Detect which cell encompasses the target text, then output its (X, Y) center coordinate. 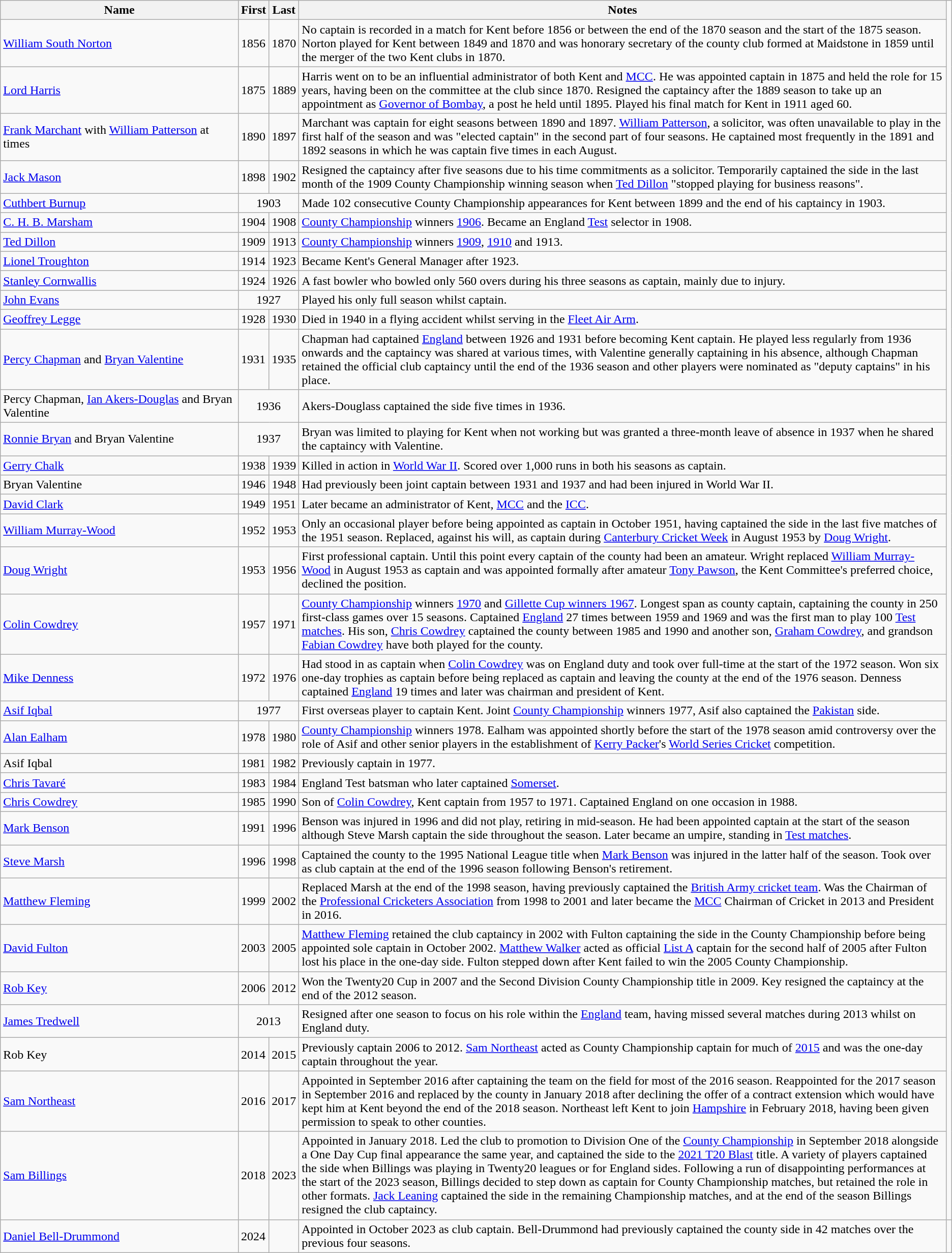
First (253, 10)
Later became an administrator of Kent, MCC and the ICC. (622, 504)
James Tredwell (120, 1022)
Won the Twenty20 Cup in 2007 and the Second Division County Championship title in 2009. Key resigned the captaincy at the end of the 2012 season. (622, 988)
2015 (284, 1054)
1957 (253, 624)
1936 (269, 406)
1926 (284, 280)
Resigned after one season to focus on his role within the England team, having missed several matches during 2013 whilst on England duty. (622, 1022)
Ted Dillon (120, 242)
Percy Chapman, Ian Akers-Douglas and Bryan Valentine (120, 406)
Doug Wright (120, 570)
C. H. B. Marsham (120, 222)
1904 (253, 222)
1924 (253, 280)
First overseas player to captain Kent. Joint County Championship winners 1977, Asif also captained the Pakistan side. (622, 711)
1938 (253, 465)
1956 (284, 570)
1998 (284, 861)
2014 (253, 1054)
1875 (253, 90)
1928 (253, 319)
Made 102 consecutive County Championship appearances for Kent between 1899 and the end of his captaincy in 1903. (622, 203)
1980 (284, 737)
1913 (284, 242)
2002 (284, 901)
1927 (269, 300)
Name (120, 10)
1952 (253, 530)
1908 (284, 222)
1909 (253, 242)
Chris Cowdrey (120, 802)
1951 (284, 504)
Sam Northeast (120, 1101)
1990 (284, 802)
1978 (253, 737)
Lord Harris (120, 90)
Akers-Douglass captained the side five times in 1936. (622, 406)
Bryan Valentine (120, 485)
1898 (253, 177)
Matthew Fleming (120, 901)
1983 (253, 782)
Played his only full season whilst captain. (622, 300)
2023 (284, 1175)
William South Norton (120, 43)
A fast bowler who bowled only 560 overs during his three seasons as captain, mainly due to injury. (622, 280)
1939 (284, 465)
1870 (284, 43)
Jack Mason (120, 177)
2017 (284, 1101)
1948 (284, 485)
Cuthbert Burnup (120, 203)
1976 (284, 678)
Had previously been joint captain between 1931 and 1937 and had been injured in World War II. (622, 485)
1897 (284, 137)
Previously captain in 1977. (622, 763)
David Clark (120, 504)
Alan Ealham (120, 737)
Percy Chapman and Bryan Valentine (120, 359)
Geoffrey Legge (120, 319)
1984 (284, 782)
Mike Denness (120, 678)
1923 (284, 261)
1971 (284, 624)
Son of Colin Cowdrey, Kent captain from 1957 to 1971. Captained England on one occasion in 1988. (622, 802)
Killed in action in World War II. Scored over 1,000 runs in both his seasons as captain. (622, 465)
1902 (284, 177)
John Evans (120, 300)
David Fulton (120, 948)
Appointed in October 2023 as club captain. Bell-Drummond had previously captained the county side in 42 matches over the previous four seasons. (622, 1236)
Frank Marchant with William Patterson at times (120, 137)
1903 (269, 203)
Died in 1940 in a flying accident whilst serving in the Fleet Air Arm. (622, 319)
Became Kent's General Manager after 1923. (622, 261)
County Championship winners 1906. Became an England Test selector in 1908. (622, 222)
1985 (253, 802)
Steve Marsh (120, 861)
2018 (253, 1175)
Gerry Chalk (120, 465)
1977 (269, 711)
Ronnie Bryan and Bryan Valentine (120, 440)
1982 (284, 763)
1890 (253, 137)
Chris Tavaré (120, 782)
Stanley Cornwallis (120, 280)
Sam Billings (120, 1175)
Lionel Troughton (120, 261)
1930 (284, 319)
Last (284, 10)
2013 (269, 1022)
1972 (253, 678)
Mark Benson (120, 828)
1937 (269, 440)
1914 (253, 261)
1981 (253, 763)
2024 (253, 1236)
1946 (253, 485)
1999 (253, 901)
1889 (284, 90)
1935 (284, 359)
1931 (253, 359)
Notes (622, 10)
1949 (253, 504)
2005 (284, 948)
England Test batsman who later captained Somerset. (622, 782)
Previously captain 2006 to 2012. Sam Northeast acted as County Championship captain for much of 2015 and was the one-day captain throughout the year. (622, 1054)
William Murray-Wood (120, 530)
County Championship winners 1909, 1910 and 1913. (622, 242)
2003 (253, 948)
Daniel Bell-Drummond (120, 1236)
1991 (253, 828)
Colin Cowdrey (120, 624)
2006 (253, 988)
1856 (253, 43)
2016 (253, 1101)
2012 (284, 988)
